Find where the given text appears and provide that cell's center as (X, Y) coordinate. 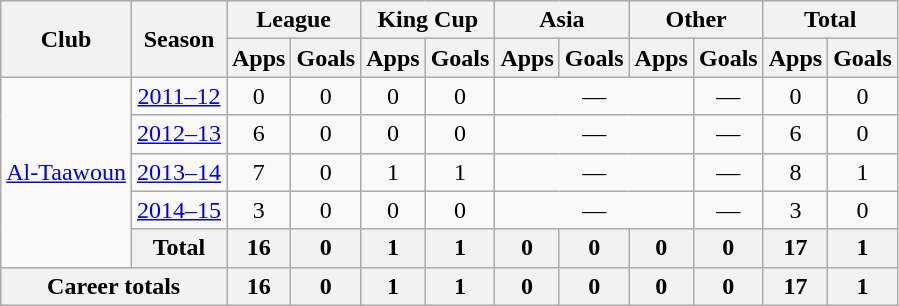
2013–14 (178, 172)
2011–12 (178, 96)
7 (258, 172)
Season (178, 39)
Al-Taawoun (66, 172)
League (293, 20)
Asia (562, 20)
Other (696, 20)
8 (795, 172)
Career totals (114, 286)
2014–15 (178, 210)
Club (66, 39)
2012–13 (178, 134)
King Cup (428, 20)
